Locate the cell with the specified text and output its (X, Y) center coordinate. 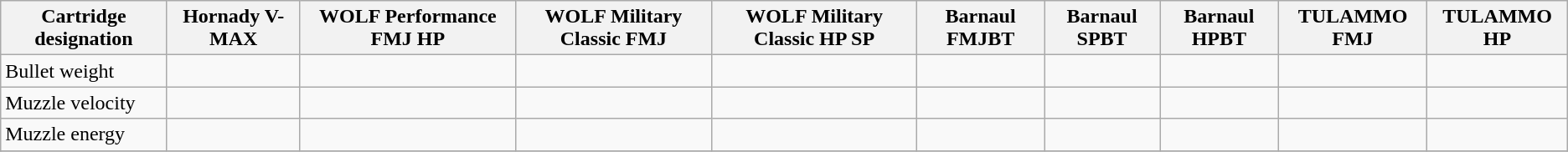
TULAMMO HP (1498, 28)
WOLF Military Classic FMJ (613, 28)
Barnaul HPBT (1220, 28)
WOLF Military Classic HP SP (814, 28)
Muzzle velocity (84, 103)
Bullet weight (84, 71)
TULAMMO FMJ (1353, 28)
Cartridge designation (84, 28)
Barnaul SPBT (1102, 28)
Muzzle energy (84, 134)
Barnaul FMJBT (981, 28)
Hornady V-MAX (233, 28)
WOLF Performance FMJ HP (407, 28)
